Find where the given text appears and provide that cell's center as [X, Y] coordinate. 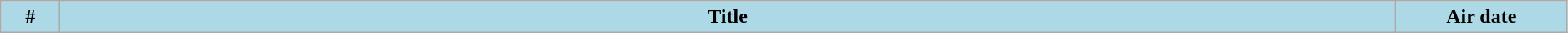
Title [728, 17]
Air date [1481, 17]
# [30, 17]
